From the cell containing the given text, extract its center point as (X, Y) coordinate. 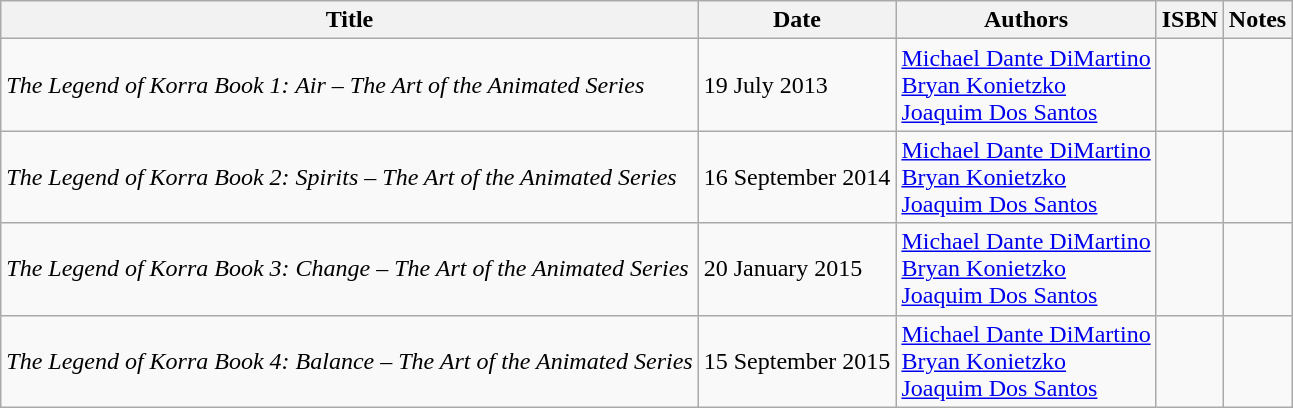
The Legend of Korra Book 3: Change – The Art of the Animated Series (350, 269)
Notes (1257, 20)
The Legend of Korra Book 1: Air – The Art of the Animated Series (350, 85)
The Legend of Korra Book 2: Spirits – The Art of the Animated Series (350, 177)
ISBN (1190, 20)
19 July 2013 (797, 85)
The Legend of Korra Book 4: Balance – The Art of the Animated Series (350, 361)
20 January 2015 (797, 269)
Title (350, 20)
16 September 2014 (797, 177)
Date (797, 20)
Authors (1026, 20)
15 September 2015 (797, 361)
